Find where the given text appears and provide that cell's center as [X, Y] coordinate. 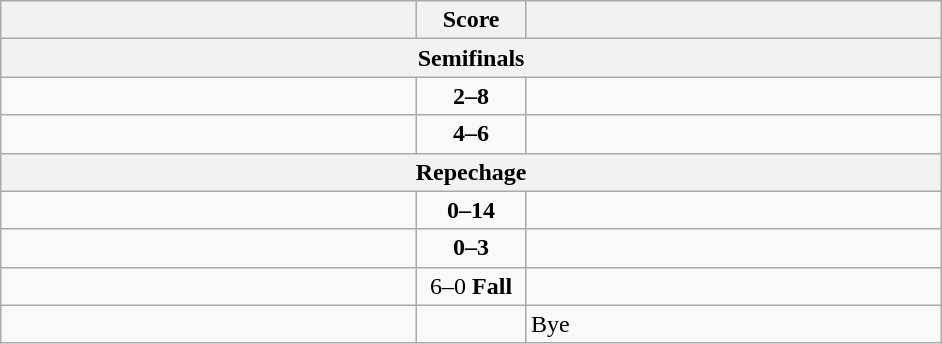
Score [472, 20]
6–0 Fall [472, 286]
0–14 [472, 210]
Semifinals [472, 58]
2–8 [472, 96]
Bye [733, 324]
Repechage [472, 172]
4–6 [472, 134]
0–3 [472, 248]
